Extract the (X, Y) coordinate from the center of the cell holding the provided text.  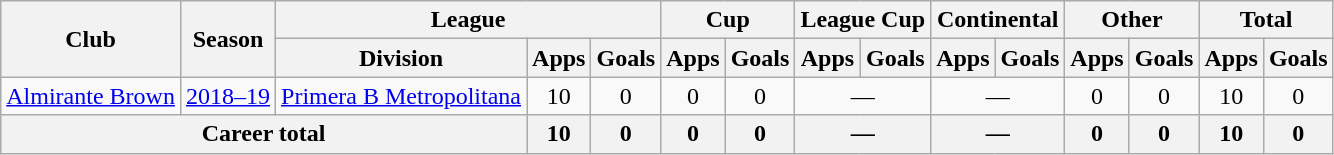
2018–19 (228, 96)
League (468, 20)
Season (228, 39)
Continental (998, 20)
Primera B Metropolitana (402, 96)
Career total (264, 134)
League Cup (863, 20)
Division (402, 58)
Cup (728, 20)
Almirante Brown (91, 96)
Total (1266, 20)
Club (91, 39)
Other (1132, 20)
